Determine the [x, y] coordinate at the center of the cell enclosing the given text.  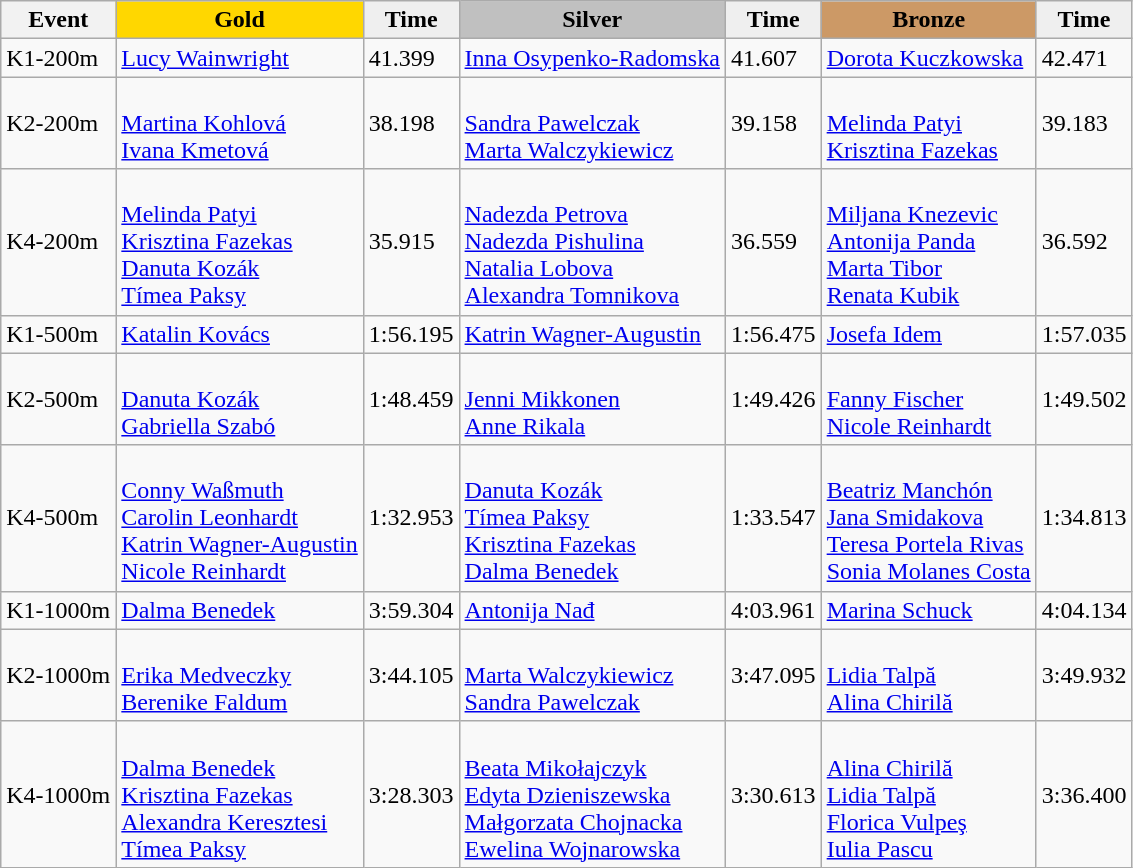
Jenni MikkonenAnne Rikala [592, 399]
K2-500m [58, 399]
Antonija Nađ [592, 610]
Event [58, 20]
1:56.195 [411, 334]
Dalma BenedekKrisztina FazekasAlexandra KeresztesiTímea Paksy [240, 794]
1:56.475 [773, 334]
3:30.613 [773, 794]
1:33.547 [773, 518]
Sandra PawelczakMarta Walczykiewicz [592, 123]
Melinda PatyiKrisztina Fazekas [928, 123]
3:28.303 [411, 794]
Lucy Wainwright [240, 58]
4:03.961 [773, 610]
Marina Schuck [928, 610]
4:04.134 [1084, 610]
K2-200m [58, 123]
Marta WalczykiewiczSandra Pawelczak [592, 675]
1:57.035 [1084, 334]
3:59.304 [411, 610]
42.471 [1084, 58]
1:49.502 [1084, 399]
Martina KohlováIvana Kmetová [240, 123]
3:47.095 [773, 675]
Silver [592, 20]
Dorota Kuczkowska [928, 58]
K4-200m [58, 242]
Josefa Idem [928, 334]
Nadezda PetrovaNadezda PishulinaNatalia LobovaAlexandra Tomnikova [592, 242]
K1-1000m [58, 610]
Fanny FischerNicole Reinhardt [928, 399]
41.399 [411, 58]
3:44.105 [411, 675]
1:48.459 [411, 399]
Lidia TalpăAlina Chirilă [928, 675]
Beata MikołajczykEdyta DzieniszewskaMałgorzata ChojnackaEwelina Wojnarowska [592, 794]
K2-1000m [58, 675]
36.559 [773, 242]
1:32.953 [411, 518]
41.607 [773, 58]
Gold [240, 20]
35.915 [411, 242]
3:49.932 [1084, 675]
Katalin Kovács [240, 334]
K4-1000m [58, 794]
Beatriz ManchónJana SmidakovaTeresa Portela RivasSonia Molanes Costa [928, 518]
Bronze [928, 20]
Miljana KnezevicAntonija PandaMarta TiborRenata Kubik [928, 242]
39.183 [1084, 123]
Danuta KozákGabriella Szabó [240, 399]
Melinda PatyiKrisztina FazekasDanuta KozákTímea Paksy [240, 242]
K1-200m [58, 58]
39.158 [773, 123]
Katrin Wagner-Augustin [592, 334]
Inna Osypenko-Radomska [592, 58]
Dalma Benedek [240, 610]
1:49.426 [773, 399]
K4-500m [58, 518]
36.592 [1084, 242]
K1-500m [58, 334]
1:34.813 [1084, 518]
Alina ChirilăLidia TalpăFlorica VulpeşIulia Pascu [928, 794]
Danuta KozákTímea PaksyKrisztina FazekasDalma Benedek [592, 518]
3:36.400 [1084, 794]
38.198 [411, 123]
Conny WaßmuthCarolin LeonhardtKatrin Wagner-AugustinNicole Reinhardt [240, 518]
Erika MedveczkyBerenike Faldum [240, 675]
